Locate the cell with the specified text and output its [X, Y] center coordinate. 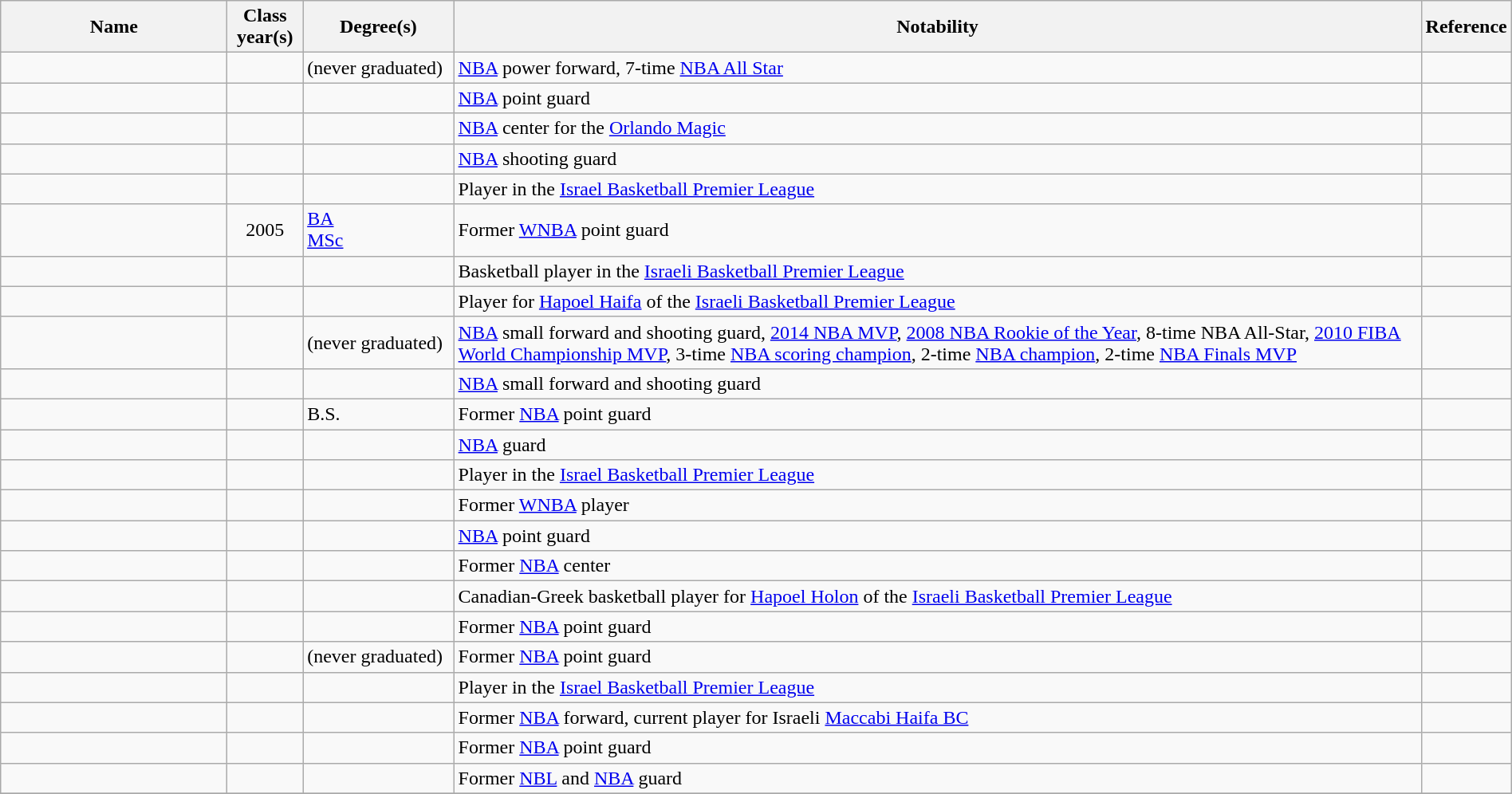
NBA power forward, 7-time NBA All Star [938, 68]
Player for Hapoel Haifa of the Israeli Basketball Premier League [938, 301]
Reference [1466, 27]
Former NBL and NBA guard [938, 778]
Class year(s) [265, 27]
2005 [265, 230]
Former WNBA player [938, 505]
B.S. [378, 414]
Basketball player in the Israeli Basketball Premier League [938, 271]
Former NBA forward, current player for Israeli Maccabi Haifa BC [938, 717]
Former WNBA point guard [938, 230]
Former NBA center [938, 566]
NBA center for the Orlando Magic [938, 128]
Name [114, 27]
Notability [938, 27]
BAMSc [378, 230]
Canadian-Greek basketball player for Hapoel Holon of the Israeli Basketball Premier League [938, 596]
NBA small forward and shooting guard [938, 383]
NBA shooting guard [938, 159]
NBA guard [938, 444]
Degree(s) [378, 27]
